Capture the cell that displays the provided text and extract its (X, Y) central coordinate. 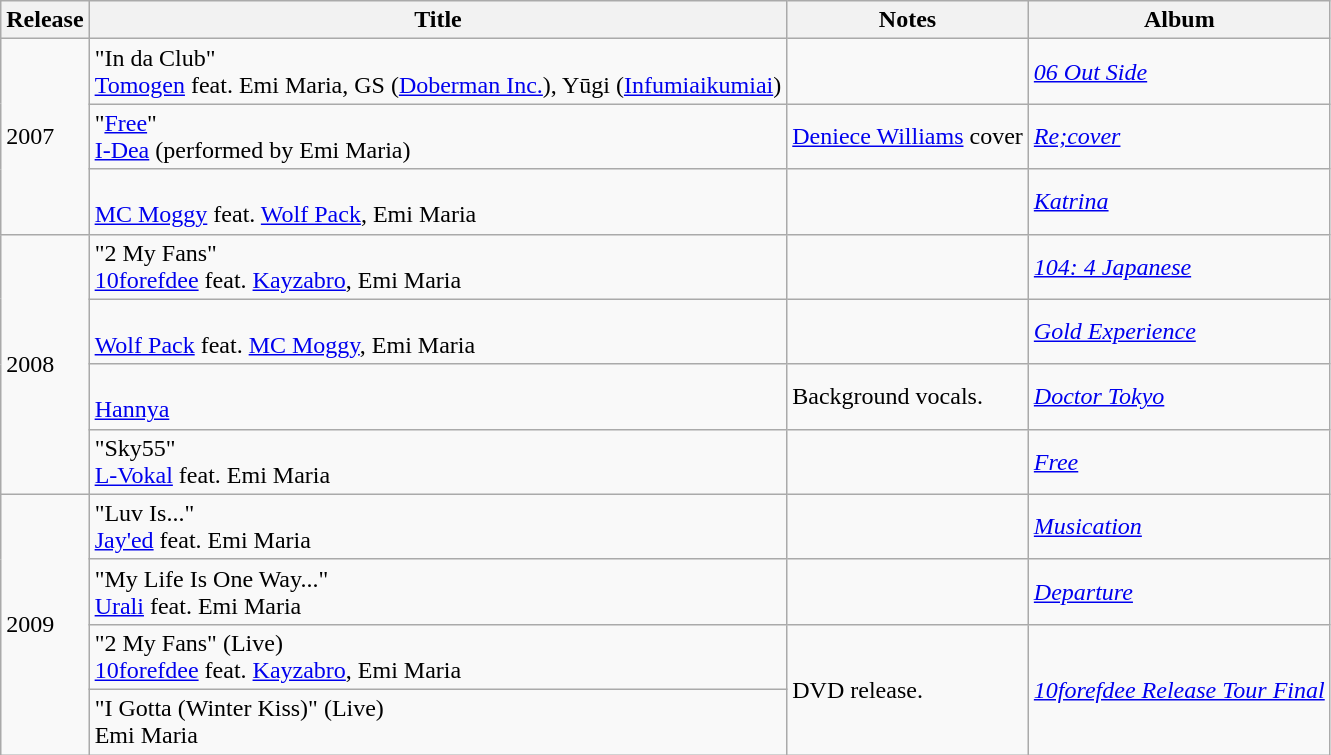
Departure (1179, 592)
Title (438, 20)
2009 (45, 624)
MC Moggy feat. Wolf Pack, Emi Maria (438, 202)
DVD release. (908, 689)
Gold Experience (1179, 332)
Wolf Pack feat. MC Moggy, Emi Maria (438, 332)
"I Gotta (Winter Kiss)" (Live)Emi Maria (438, 722)
Notes (908, 20)
Release (45, 20)
Background vocals. (908, 396)
Album (1179, 20)
Hannya (438, 396)
"Luv Is..."Jay'ed feat. Emi Maria (438, 526)
06 Out Side (1179, 72)
104: 4 Japanese (1179, 266)
Doctor Tokyo (1179, 396)
Katrina (1179, 202)
"In da Club"Tomogen feat. Emi Maria, GS (Doberman Inc.), Yūgi (Infumiaikumiai) (438, 72)
Deniece Williams cover (908, 136)
2007 (45, 136)
"2 My Fans"10forefdee feat. Kayzabro, Emi Maria (438, 266)
10forefdee Release Tour Final (1179, 689)
Free (1179, 462)
"Sky55"L-Vokal feat. Emi Maria (438, 462)
2008 (45, 364)
"2 My Fans" (Live)10forefdee feat. Kayzabro, Emi Maria (438, 656)
Musication (1179, 526)
Re;cover (1179, 136)
"Free"I-Dea (performed by Emi Maria) (438, 136)
"My Life Is One Way..."Urali feat. Emi Maria (438, 592)
